Output the [x, y] coordinate of the center of the cell containing the given text.  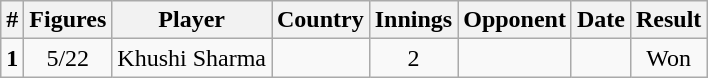
Figures [68, 20]
2 [413, 58]
Date [600, 20]
# [12, 20]
Country [321, 20]
Player [192, 20]
5/22 [68, 58]
Opponent [515, 20]
Innings [413, 20]
1 [12, 58]
Result [668, 20]
Khushi Sharma [192, 58]
Won [668, 58]
